From the cell containing the given text, extract its center point as (x, y) coordinate. 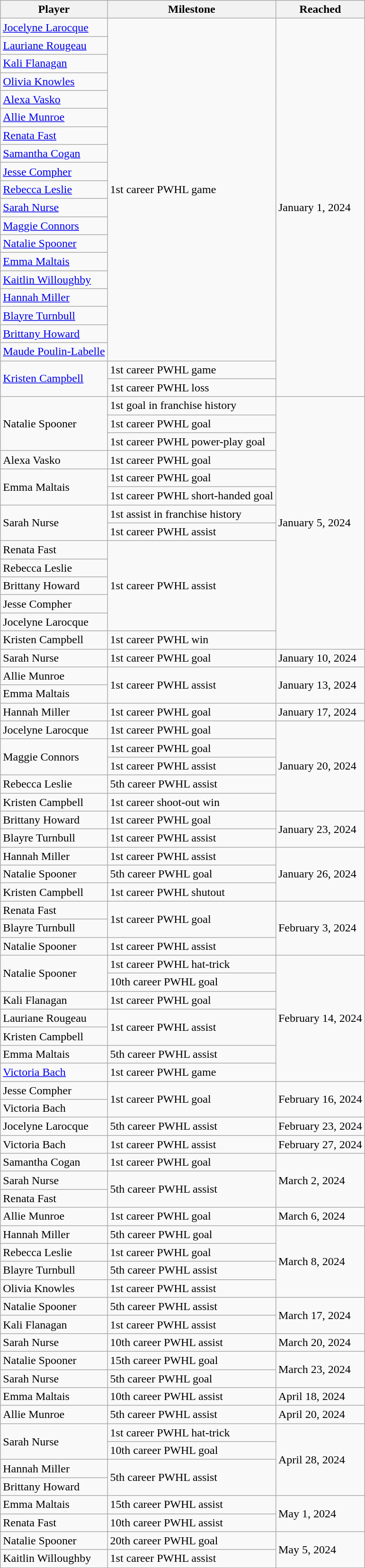
February 27, 2024 (320, 1144)
Reached (320, 9)
15th career PWHL goal (191, 1360)
March 8, 2024 (320, 1261)
1st career PWHL win (191, 640)
1st career PWHL loss (191, 388)
February 23, 2024 (320, 1126)
March 6, 2024 (320, 1216)
Milestone (191, 9)
April 18, 2024 (320, 1397)
January 26, 2024 (320, 874)
April 20, 2024 (320, 1415)
March 20, 2024 (320, 1342)
15th career PWHL assist (191, 1505)
April 28, 2024 (320, 1460)
March 23, 2024 (320, 1369)
January 5, 2024 (320, 523)
February 16, 2024 (320, 1099)
Maude Poulin-Labelle (54, 352)
March 2, 2024 (320, 1180)
January 1, 2024 (320, 207)
May 1, 2024 (320, 1514)
January 17, 2024 (320, 712)
1st goal in franchise history (191, 406)
May 5, 2024 (320, 1550)
January 20, 2024 (320, 766)
1st assist in franchise history (191, 514)
20th career PWHL goal (191, 1541)
January 10, 2024 (320, 658)
February 14, 2024 (320, 1018)
1st career PWHL power-play goal (191, 442)
1st career PWHL short-handed goal (191, 496)
1st career PWHL shutout (191, 892)
February 3, 2024 (320, 928)
March 17, 2024 (320, 1315)
January 23, 2024 (320, 829)
January 13, 2024 (320, 685)
1st career shoot-out win (191, 802)
Player (54, 9)
